Provide the (x, y) coordinate of the cell's center where the given text is located.  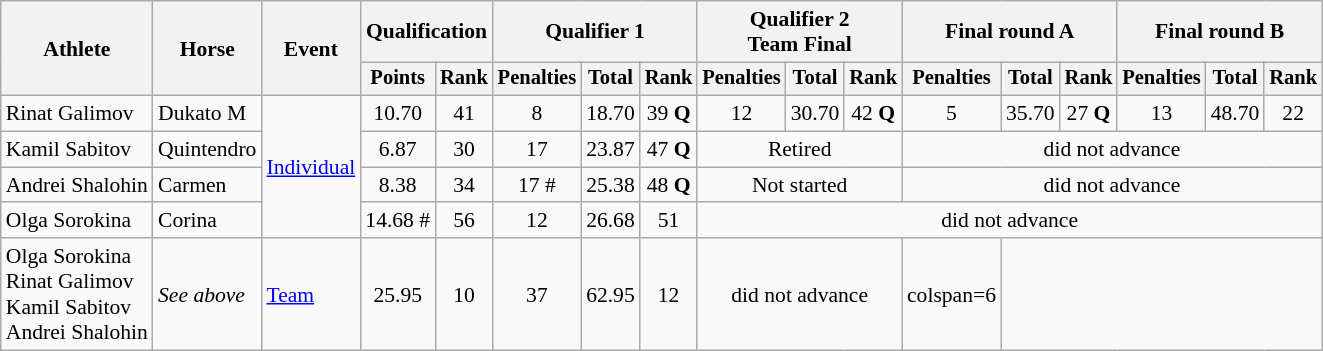
37 (537, 294)
See above (207, 294)
27 Q (1089, 114)
30.70 (816, 114)
42 Q (873, 114)
Dukato M (207, 114)
10 (464, 294)
Team (310, 294)
Event (310, 48)
30 (464, 150)
colspan=6 (952, 294)
Points (398, 79)
Final round B (1220, 32)
Qualifier 1 (596, 32)
6.87 (398, 150)
Qualifier 2Team Final (800, 32)
Retired (800, 150)
Qualification (426, 32)
47 Q (669, 150)
Individual (310, 167)
17 (537, 150)
26.68 (610, 221)
18.70 (610, 114)
Quintendro (207, 150)
25.95 (398, 294)
22 (1293, 114)
13 (1161, 114)
Andrei Shalohin (77, 185)
35.70 (1030, 114)
34 (464, 185)
39 Q (669, 114)
Kamil Sabitov (77, 150)
48 Q (669, 185)
Final round A (1010, 32)
56 (464, 221)
48.70 (1236, 114)
Athlete (77, 48)
Corina (207, 221)
8.38 (398, 185)
23.87 (610, 150)
14.68 # (398, 221)
Carmen (207, 185)
Olga Sorokina (77, 221)
41 (464, 114)
Not started (800, 185)
25.38 (610, 185)
Horse (207, 48)
62.95 (610, 294)
5 (952, 114)
51 (669, 221)
8 (537, 114)
Olga SorokinaRinat GalimovKamil SabitovAndrei Shalohin (77, 294)
17 # (537, 185)
10.70 (398, 114)
Rinat Galimov (77, 114)
